Extract the (x, y) coordinate from the center of the cell holding the provided text.  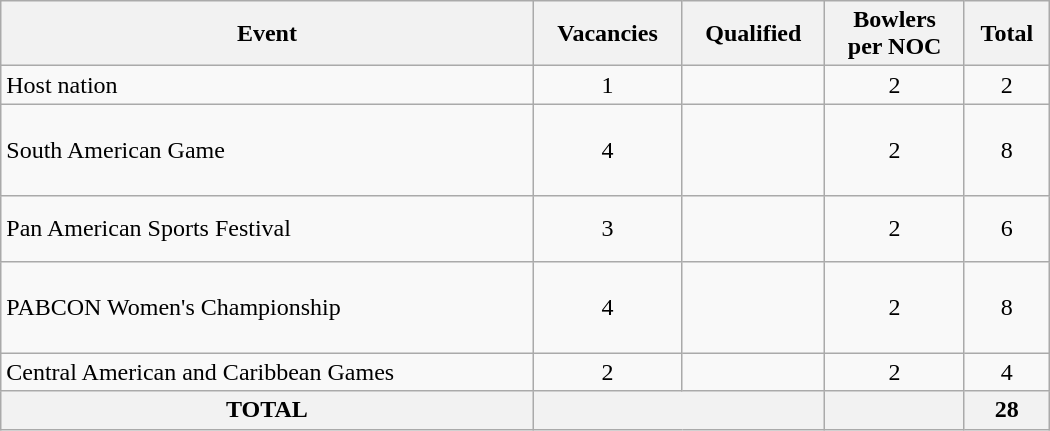
Qualified (754, 34)
Total (1006, 34)
Pan American Sports Festival (267, 228)
Central American and Caribbean Games (267, 372)
Host nation (267, 85)
1 (608, 85)
28 (1006, 410)
South American Game (267, 150)
6 (1006, 228)
Bowlers per NOC (895, 34)
PABCON Women's Championship (267, 307)
TOTAL (267, 410)
3 (608, 228)
Vacancies (608, 34)
Event (267, 34)
